Capture the cell that displays the provided text and extract its (x, y) central coordinate. 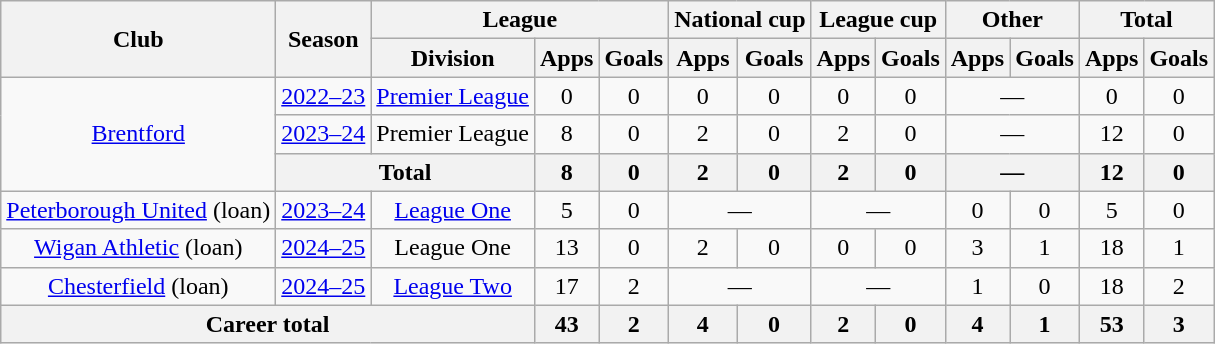
Season (324, 39)
43 (566, 324)
National cup (740, 20)
League cup (878, 20)
Chesterfield (loan) (138, 286)
Division (453, 58)
Other (1012, 20)
League (520, 20)
17 (566, 286)
Peterborough United (loan) (138, 210)
2022–23 (324, 96)
Brentford (138, 134)
Wigan Athletic (loan) (138, 248)
League Two (453, 286)
Career total (268, 324)
13 (566, 248)
53 (1111, 324)
Club (138, 39)
